Output the (x, y) coordinate of the center of the cell containing the given text.  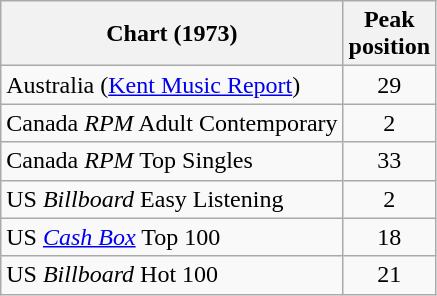
Canada RPM Adult Contemporary (172, 123)
18 (389, 237)
Chart (1973) (172, 34)
21 (389, 275)
29 (389, 85)
33 (389, 161)
US Billboard Hot 100 (172, 275)
Australia (Kent Music Report) (172, 85)
US Billboard Easy Listening (172, 199)
US Cash Box Top 100 (172, 237)
Peakposition (389, 34)
Canada RPM Top Singles (172, 161)
